Scan for the cell matching the given text and deliver its (x, y) coordinate at center. 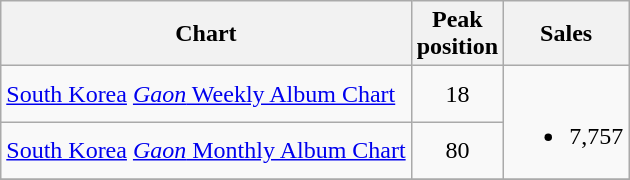
Peakposition (457, 34)
7,757 (566, 122)
Chart (206, 34)
Sales (566, 34)
80 (457, 150)
South Korea Gaon Monthly Album Chart (206, 150)
18 (457, 94)
South Korea Gaon Weekly Album Chart (206, 94)
